Return (X, Y) of the center of cell containing provided text 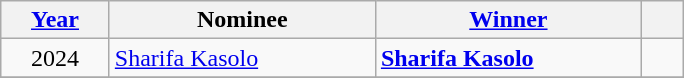
Year (56, 20)
Winner (508, 20)
2024 (56, 58)
Nominee (242, 20)
